For the text-containing cell, return its midpoint in (X, Y) coordinate format. 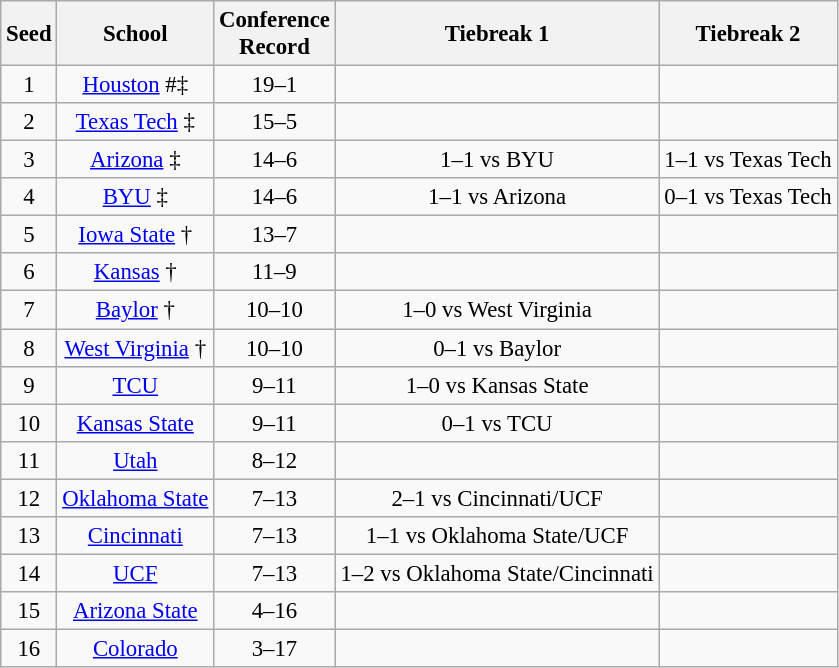
Arizona ‡ (136, 160)
4–16 (275, 611)
Colorado (136, 648)
10 (29, 423)
8–12 (275, 460)
Tiebreak 1 (497, 34)
9 (29, 385)
Cincinnati (136, 536)
12 (29, 498)
School (136, 34)
15 (29, 611)
Kansas State (136, 423)
TCU (136, 385)
ConferenceRecord (275, 34)
1–1 vs BYU (497, 160)
0–1 vs Baylor (497, 348)
19–1 (275, 85)
8 (29, 348)
0–1 vs Texas Tech (748, 197)
14 (29, 573)
11–9 (275, 273)
Baylor † (136, 310)
West Virginia † (136, 348)
Texas Tech ‡ (136, 122)
1–0 vs Kansas State (497, 385)
1–0 vs West Virginia (497, 310)
Tiebreak 2 (748, 34)
1 (29, 85)
7 (29, 310)
3 (29, 160)
16 (29, 648)
Seed (29, 34)
Oklahoma State (136, 498)
1–1 vs Oklahoma State/UCF (497, 536)
Iowa State † (136, 235)
Houston #‡ (136, 85)
UCF (136, 573)
1–2 vs Oklahoma State/Cincinnati (497, 573)
11 (29, 460)
13–7 (275, 235)
2–1 vs Cincinnati/UCF (497, 498)
15–5 (275, 122)
3–17 (275, 648)
2 (29, 122)
Arizona State (136, 611)
13 (29, 536)
6 (29, 273)
1–1 vs Texas Tech (748, 160)
0–1 vs TCU (497, 423)
Utah (136, 460)
4 (29, 197)
BYU ‡ (136, 197)
1–1 vs Arizona (497, 197)
Kansas † (136, 273)
5 (29, 235)
